Search for the cell housing the specified text and yield its (x, y) center coordinate. 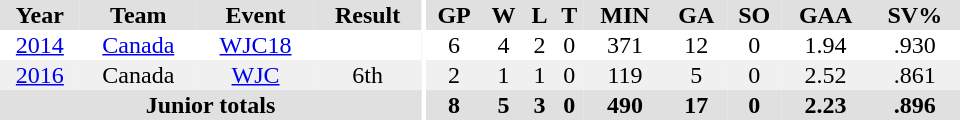
2.23 (826, 105)
490 (625, 105)
6th (368, 75)
1.94 (826, 45)
4 (503, 45)
GAA (826, 15)
SO (754, 15)
Event (256, 15)
12 (696, 45)
17 (696, 105)
2016 (40, 75)
GP (454, 15)
Year (40, 15)
Junior totals (210, 105)
.896 (915, 105)
8 (454, 105)
GA (696, 15)
W (503, 15)
MIN (625, 15)
3 (540, 105)
6 (454, 45)
L (540, 15)
WJC18 (256, 45)
371 (625, 45)
WJC (256, 75)
119 (625, 75)
2.52 (826, 75)
Result (368, 15)
SV% (915, 15)
.930 (915, 45)
Team (138, 15)
2014 (40, 45)
T (569, 15)
.861 (915, 75)
